Locate the cell with the specified text and output its (x, y) center coordinate. 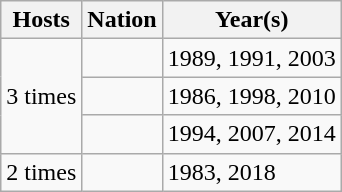
Year(s) (252, 20)
1989, 1991, 2003 (252, 58)
3 times (42, 96)
Hosts (42, 20)
Nation (122, 20)
1986, 1998, 2010 (252, 96)
2 times (42, 172)
1994, 2007, 2014 (252, 134)
1983, 2018 (252, 172)
